Capture the cell that displays the provided text and extract its (x, y) central coordinate. 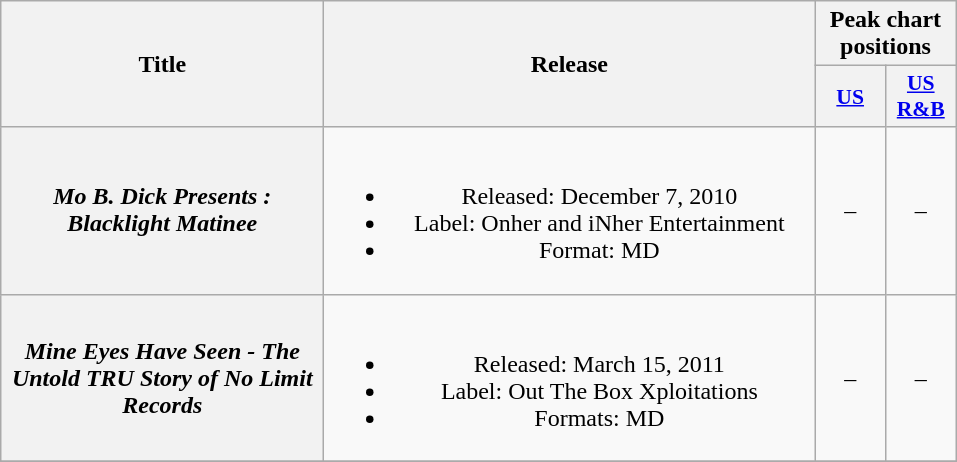
Mo B. Dick Presents : Blacklight Matinee (162, 210)
Released: December 7, 2010Label: Onher and iNher EntertainmentFormat: MD (570, 210)
USR&B (920, 96)
Release (570, 64)
Peak chart positions (886, 34)
Released: March 15, 2011Label: Out The Box XploitationsFormats: MD (570, 378)
Title (162, 64)
Mine Eyes Have Seen - The Untold TRU Story of No Limit Records (162, 378)
US (850, 96)
